Detect which cell encompasses the target text, then output its [x, y] center coordinate. 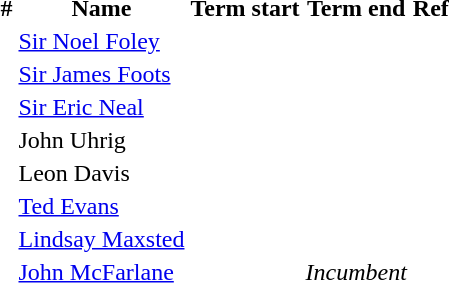
Lindsay Maxsted [102, 239]
Leon Davis [102, 173]
Sir Eric Neal [102, 107]
Sir James Foots [102, 74]
John Uhrig [102, 140]
Ted Evans [102, 206]
Sir Noel Foley [102, 41]
